Find where the given text appears and provide that cell's center as (X, Y) coordinate. 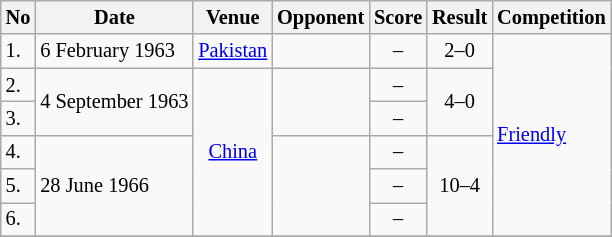
Venue (232, 17)
5. (18, 186)
China (232, 152)
Opponent (320, 17)
3. (18, 118)
2. (18, 85)
Date (114, 17)
Pakistan (232, 51)
28 June 1966 (114, 186)
Competition (551, 17)
1. (18, 51)
4–0 (460, 102)
4. (18, 152)
6. (18, 219)
6 February 1963 (114, 51)
No (18, 17)
4 September 1963 (114, 102)
Friendly (551, 135)
2–0 (460, 51)
Score (398, 17)
10–4 (460, 186)
Result (460, 17)
